Return (X, Y) of the center of cell containing provided text 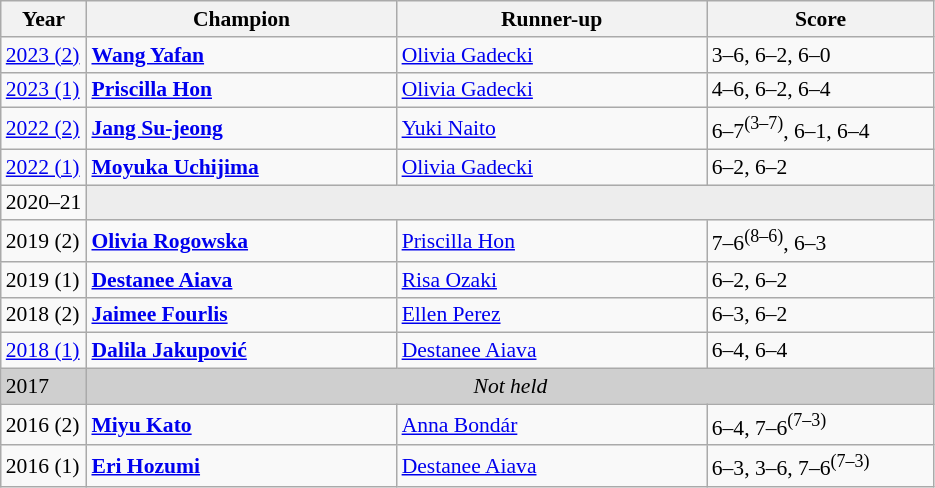
7–6(8–6), 6–3 (821, 242)
Year (44, 19)
Ellen Perez (552, 316)
2023 (1) (44, 90)
Not held (510, 387)
6–3, 6–2 (821, 316)
2022 (2) (44, 128)
6–4, 7–6(7–3) (821, 424)
Olivia Rogowska (241, 242)
2022 (1) (44, 167)
Eri Hozumi (241, 466)
2018 (2) (44, 316)
6–4, 6–4 (821, 351)
Wang Yafan (241, 55)
2023 (2) (44, 55)
2017 (44, 387)
Yuki Naito (552, 128)
Jaimee Fourlis (241, 316)
2018 (1) (44, 351)
2019 (1) (44, 280)
6–3, 3–6, 7–6(7–3) (821, 466)
2016 (2) (44, 424)
2019 (2) (44, 242)
Champion (241, 19)
Jang Su-jeong (241, 128)
2020–21 (44, 203)
Risa Ozaki (552, 280)
Moyuka Uchijima (241, 167)
Anna Bondár (552, 424)
Dalila Jakupović (241, 351)
3–6, 6–2, 6–0 (821, 55)
Miyu Kato (241, 424)
2016 (1) (44, 466)
6–7(3–7), 6–1, 6–4 (821, 128)
Score (821, 19)
4–6, 6–2, 6–4 (821, 90)
Runner-up (552, 19)
